Output the (x, y) coordinate of the center of the cell containing the given text.  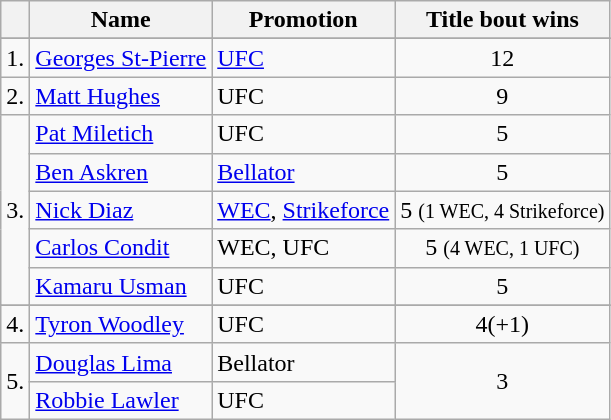
Promotion (304, 20)
1. (16, 58)
Name (121, 20)
Carlos Condit (121, 248)
WEC, UFC (304, 248)
Matt Hughes (121, 96)
4. (16, 324)
4(+1) (502, 324)
12 (502, 58)
Georges St-Pierre (121, 58)
5 (1 WEC, 4 Strikeforce) (502, 210)
Kamaru Usman (121, 286)
Nick Diaz (121, 210)
5. (16, 381)
5 (4 WEC, 1 UFC) (502, 248)
3 (502, 381)
Pat Miletich (121, 134)
9 (502, 96)
Robbie Lawler (121, 400)
2. (16, 96)
3. (16, 210)
Ben Askren (121, 172)
Title bout wins (502, 20)
Tyron Woodley (121, 324)
Douglas Lima (121, 362)
WEC, Strikeforce (304, 210)
